For the text-containing cell, return its midpoint in [x, y] coordinate format. 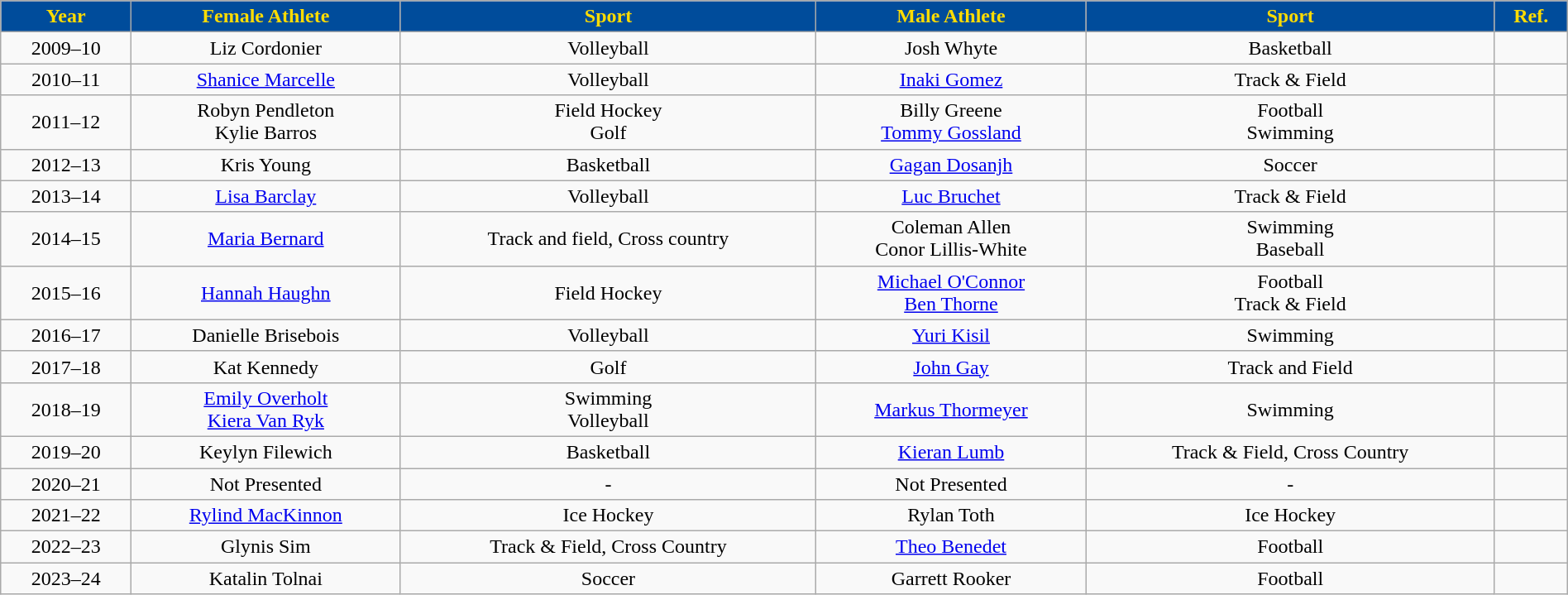
Rylan Toth [951, 516]
Luc Bruchet [951, 196]
Inaki Gomez [951, 79]
Coleman AllenConor Lillis-White [951, 238]
2021–22 [66, 516]
Markus Thormeyer [951, 409]
Glynis Sim [266, 547]
2022–23 [66, 547]
2018–19 [66, 409]
2015–16 [66, 293]
Robyn PendletonKylie Barros [266, 122]
Ref. [1531, 17]
Kieran Lumb [951, 452]
2019–20 [66, 452]
Kat Kennedy [266, 367]
2014–15 [66, 238]
SwimmingBaseball [1290, 238]
Emily OverholtKiera Van Ryk [266, 409]
Billy GreeneTommy Gossland [951, 122]
2011–12 [66, 122]
Hannah Haughn [266, 293]
Theo Benedet [951, 547]
Track and Field [1290, 367]
2016–17 [66, 335]
Shanice Marcelle [266, 79]
2017–18 [66, 367]
Liz Cordonier [266, 48]
Danielle Brisebois [266, 335]
Yuri Kisil [951, 335]
Lisa Barclay [266, 196]
Track and field, Cross country [609, 238]
Year [66, 17]
Field HockeyGolf [609, 122]
2012–13 [66, 165]
FootballSwimming [1290, 122]
2023–24 [66, 578]
Maria Bernard [266, 238]
Gagan Dosanjh [951, 165]
2013–14 [66, 196]
Keylyn Filewich [266, 452]
John Gay [951, 367]
FootballTrack & Field [1290, 293]
Katalin Tolnai [266, 578]
Female Athlete [266, 17]
Male Athlete [951, 17]
2010–11 [66, 79]
SwimmingVolleyball [609, 409]
2020–21 [66, 484]
Golf [609, 367]
Garrett Rooker [951, 578]
Michael O'ConnorBen Thorne [951, 293]
Josh Whyte [951, 48]
Kris Young [266, 165]
2009–10 [66, 48]
Field Hockey [609, 293]
Rylind MacKinnon [266, 516]
